Determine the [x, y] coordinate at the center of the cell enclosing the given text.  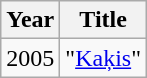
Year [30, 20]
Title [104, 20]
"Kaķis" [104, 58]
2005 [30, 58]
